Detect which cell encompasses the target text, then output its (X, Y) center coordinate. 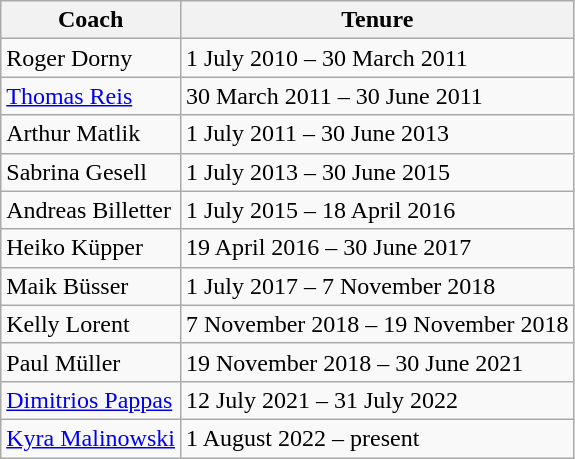
Tenure (377, 20)
Coach (91, 20)
Roger Dorny (91, 58)
12 July 2021 – 31 July 2022 (377, 400)
Heiko Küpper (91, 248)
Kyra Malinowski (91, 438)
1 July 2010 – 30 March 2011 (377, 58)
1 July 2015 – 18 April 2016 (377, 210)
Arthur Matlik (91, 134)
Maik Büsser (91, 286)
7 November 2018 – 19 November 2018 (377, 324)
Dimitrios Pappas (91, 400)
19 April 2016 – 30 June 2017 (377, 248)
Kelly Lorent (91, 324)
1 July 2013 – 30 June 2015 (377, 172)
Andreas Billetter (91, 210)
Sabrina Gesell (91, 172)
1 July 2011 – 30 June 2013 (377, 134)
1 July 2017 – 7 November 2018 (377, 286)
1 August 2022 – present (377, 438)
19 November 2018 – 30 June 2021 (377, 362)
30 March 2011 – 30 June 2011 (377, 96)
Thomas Reis (91, 96)
Paul Müller (91, 362)
